Capture the cell that displays the provided text and extract its (x, y) central coordinate. 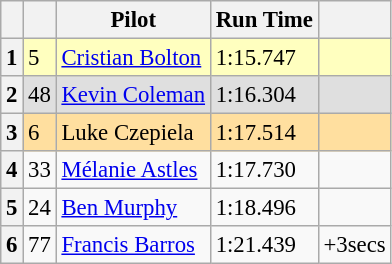
Cristian Bolton (133, 58)
1 (12, 58)
1:17.730 (264, 170)
4 (12, 170)
Mélanie Astles (133, 170)
+3secs (354, 245)
2 (12, 95)
Kevin Coleman (133, 95)
Francis Barros (133, 245)
48 (40, 95)
77 (40, 245)
3 (12, 133)
1:17.514 (264, 133)
24 (40, 208)
1:21.439 (264, 245)
Run Time (264, 20)
Pilot (133, 20)
1:18.496 (264, 208)
1:16.304 (264, 95)
33 (40, 170)
Luke Czepiela (133, 133)
Ben Murphy (133, 208)
1:15.747 (264, 58)
